Identify which cell holds the provided text, then report its [x, y] central coordinate. 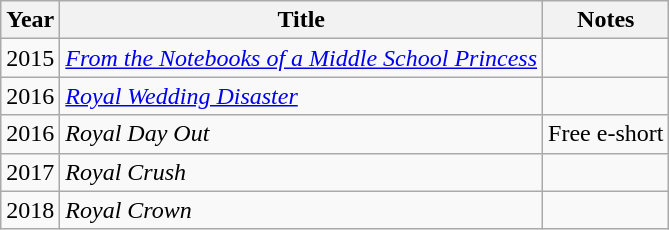
Royal Crush [302, 172]
Royal Crown [302, 210]
Notes [606, 20]
2018 [30, 210]
From the Notebooks of a Middle School Princess [302, 58]
Free e-short [606, 134]
Royal Day Out [302, 134]
Title [302, 20]
2015 [30, 58]
2017 [30, 172]
Royal Wedding Disaster [302, 96]
Year [30, 20]
